Locate the cell with the specified text and output its [x, y] center coordinate. 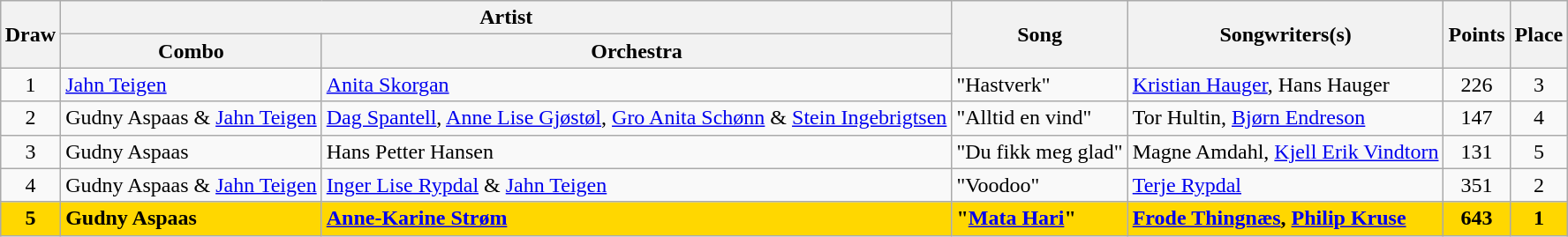
"Hastverk" [1040, 85]
Anne-Karine Strøm [637, 218]
"Alltid en vind" [1040, 118]
Hans Petter Hansen [637, 152]
Inger Lise Rypdal & Jahn Teigen [637, 185]
Anita Skorgan [637, 85]
226 [1476, 85]
Frode Thingnæs, Philip Kruse [1285, 218]
"Du fikk meg glad" [1040, 152]
Combo [192, 51]
Draw [30, 34]
643 [1476, 218]
351 [1476, 185]
"Mata Hari" [1040, 218]
Song [1040, 34]
Dag Spantell, Anne Lise Gjøstøl, Gro Anita Schønn & Stein Ingebrigtsen [637, 118]
Artist [507, 18]
Kristian Hauger, Hans Hauger [1285, 85]
Tor Hultin, Bjørn Endreson [1285, 118]
Magne Amdahl, Kjell Erik Vindtorn [1285, 152]
Songwriters(s) [1285, 34]
Points [1476, 34]
Jahn Teigen [192, 85]
131 [1476, 152]
"Voodoo" [1040, 185]
Terje Rypdal [1285, 185]
Place [1539, 34]
147 [1476, 118]
Orchestra [637, 51]
